From the cell containing the given text, extract its center point as [x, y] coordinate. 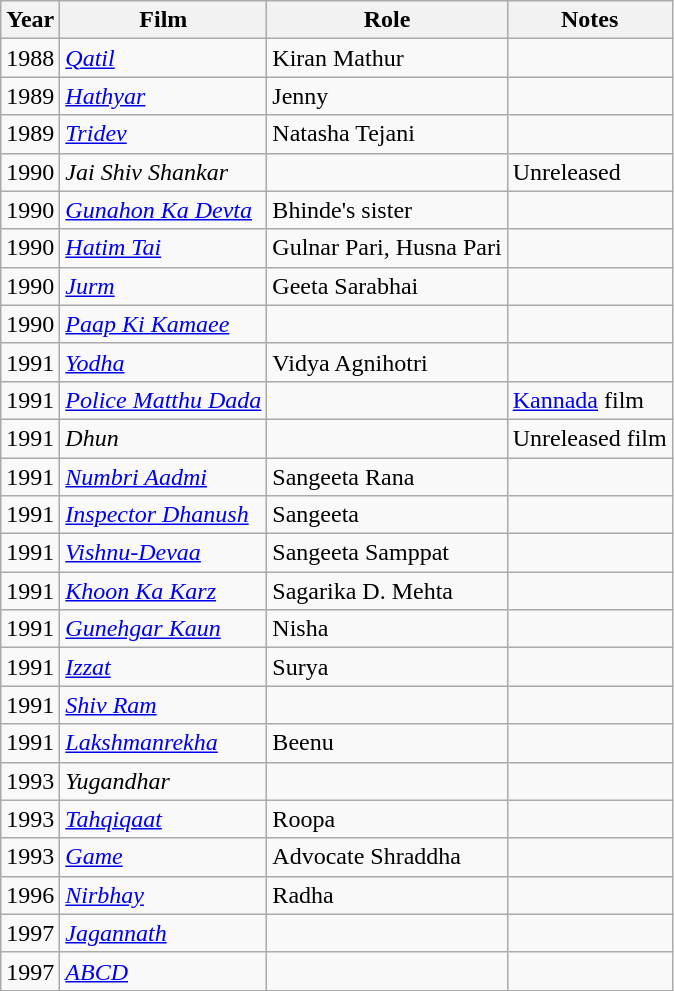
Khoon Ka Karz [164, 591]
Role [387, 20]
Bhinde's sister [387, 210]
Notes [590, 20]
Jenny [387, 96]
Kannada film [590, 400]
Yugandhar [164, 781]
Surya [387, 667]
Paap Ki Kamaee [164, 324]
Gunahon Ka Devta [164, 210]
Vidya Agnihotri [387, 362]
1996 [30, 895]
Roopa [387, 819]
Vishnu-Devaa [164, 553]
ABCD [164, 971]
Yodha [164, 362]
Lakshmanrekha [164, 743]
Izzat [164, 667]
Film [164, 20]
Jagannath [164, 933]
Inspector Dhanush [164, 515]
Beenu [387, 743]
Hathyar [164, 96]
Dhun [164, 438]
Natasha Tejani [387, 134]
Police Matthu Dada [164, 400]
Gulnar Pari, Husna Pari [387, 248]
1988 [30, 58]
Qatil [164, 58]
Sangeeta Samppat [387, 553]
Geeta Sarabhai [387, 286]
Nisha [387, 629]
Hatim Tai [164, 248]
Sagarika D. Mehta [387, 591]
Jai Shiv Shankar [164, 172]
Tahqiqaat [164, 819]
Gunehgar Kaun [164, 629]
Jurm [164, 286]
Nirbhay [164, 895]
Advocate Shraddha [387, 857]
Tridev [164, 134]
Sangeeta Rana [387, 477]
Shiv Ram [164, 705]
Unreleased [590, 172]
Unreleased film [590, 438]
Sangeeta [387, 515]
Game [164, 857]
Radha [387, 895]
Numbri Aadmi [164, 477]
Kiran Mathur [387, 58]
Year [30, 20]
